Detect which cell encompasses the target text, then output its [X, Y] center coordinate. 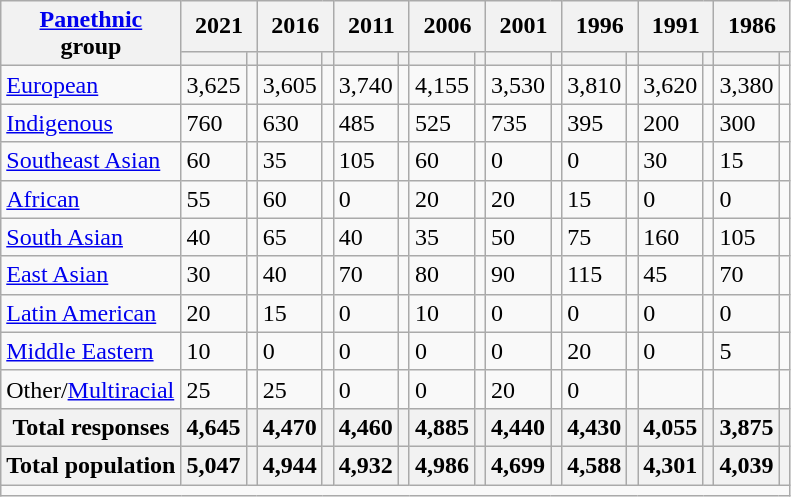
4,460 [366, 427]
4,588 [594, 465]
Indigenous [91, 123]
1991 [676, 26]
485 [366, 123]
200 [670, 123]
4,645 [214, 427]
75 [594, 237]
Panethnicgroup [91, 34]
4,944 [290, 465]
55 [214, 199]
525 [442, 123]
South Asian [91, 237]
3,530 [518, 85]
4,155 [442, 85]
Total population [91, 465]
4,470 [290, 427]
Total responses [91, 427]
African [91, 199]
4,430 [594, 427]
4,699 [518, 465]
2021 [219, 26]
4,301 [670, 465]
300 [746, 123]
East Asian [91, 275]
2016 [295, 26]
1996 [600, 26]
90 [518, 275]
Other/Multiracial [91, 389]
Southeast Asian [91, 161]
80 [442, 275]
4,986 [442, 465]
115 [594, 275]
3,740 [366, 85]
3,605 [290, 85]
3,625 [214, 85]
3,810 [594, 85]
4,885 [442, 427]
45 [670, 275]
2001 [524, 26]
3,620 [670, 85]
760 [214, 123]
5,047 [214, 465]
65 [290, 237]
European [91, 85]
4,932 [366, 465]
Middle Eastern [91, 351]
3,875 [746, 427]
3,380 [746, 85]
630 [290, 123]
160 [670, 237]
50 [518, 237]
735 [518, 123]
4,039 [746, 465]
Latin American [91, 313]
2006 [447, 26]
2011 [371, 26]
4,440 [518, 427]
1986 [752, 26]
4,055 [670, 427]
5 [746, 351]
395 [594, 123]
